Determine the [X, Y] coordinate at the center of the cell enclosing the given text.  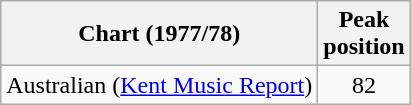
Peakposition [364, 34]
Chart (1977/78) [160, 34]
82 [364, 85]
Australian (Kent Music Report) [160, 85]
